For the text-containing cell, return its midpoint in [x, y] coordinate format. 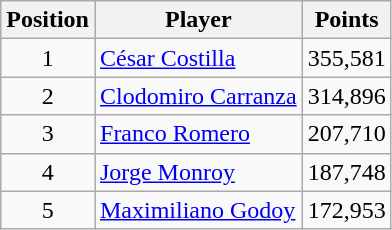
1 [48, 58]
Franco Romero [198, 134]
314,896 [346, 96]
355,581 [346, 58]
172,953 [346, 210]
Position [48, 20]
Clodomiro Carranza [198, 96]
4 [48, 172]
207,710 [346, 134]
César Costilla [198, 58]
Jorge Monroy [198, 172]
3 [48, 134]
5 [48, 210]
2 [48, 96]
Points [346, 20]
187,748 [346, 172]
Player [198, 20]
Maximiliano Godoy [198, 210]
